Locate the cell with the specified text and output its [x, y] center coordinate. 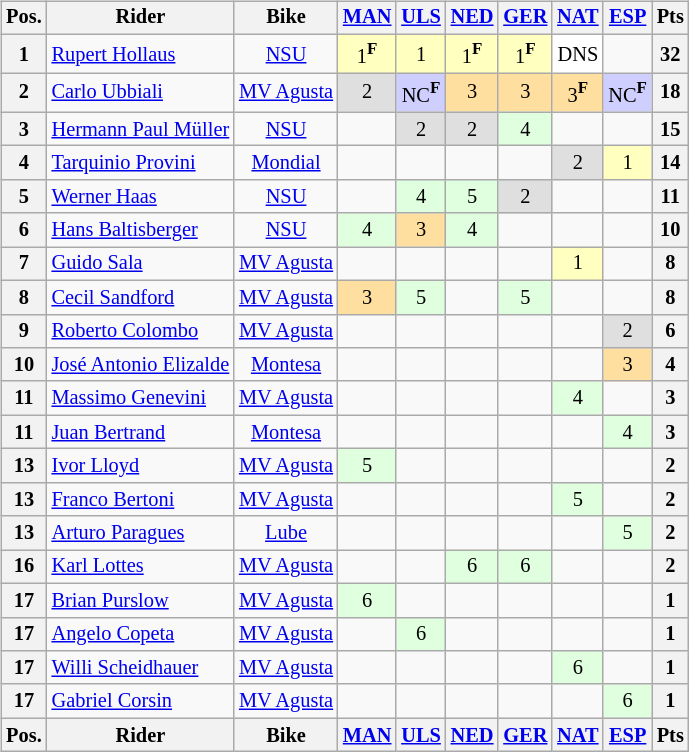
Willi Scheidhauer [140, 668]
3F [578, 92]
Roberto Colombo [140, 331]
Massimo Genevini [140, 398]
Ivor Lloyd [140, 466]
16 [24, 567]
Rupert Hollaus [140, 54]
Cecil Sandford [140, 297]
Werner Haas [140, 197]
Hans Baltisberger [140, 230]
14 [670, 163]
18 [670, 92]
José Antonio Elizalde [140, 365]
Lube [286, 533]
32 [670, 54]
Tarquinio Provini [140, 163]
9 [24, 331]
Arturo Paragues [140, 533]
Franco Bertoni [140, 499]
Guido Sala [140, 264]
Angelo Copeta [140, 634]
DNS [578, 54]
Gabriel Corsin [140, 701]
Karl Lottes [140, 567]
15 [670, 129]
7 [24, 264]
Juan Bertrand [140, 432]
Mondial [286, 163]
Hermann Paul Müller [140, 129]
Brian Purslow [140, 600]
Carlo Ubbiali [140, 92]
